From the cell containing the given text, extract its center point as [X, Y] coordinate. 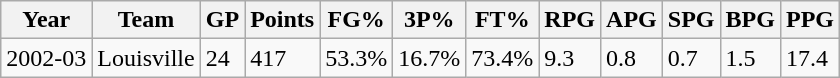
APG [632, 20]
PPG [810, 20]
53.3% [356, 58]
73.4% [502, 58]
417 [282, 58]
0.7 [691, 58]
GP [222, 20]
Team [146, 20]
2002-03 [46, 58]
3P% [430, 20]
9.3 [570, 58]
SPG [691, 20]
FG% [356, 20]
17.4 [810, 58]
24 [222, 58]
0.8 [632, 58]
16.7% [430, 58]
FT% [502, 20]
RPG [570, 20]
1.5 [750, 58]
Points [282, 20]
Year [46, 20]
Louisville [146, 58]
BPG [750, 20]
